Scan for the cell matching the given text and deliver its (X, Y) coordinate at center. 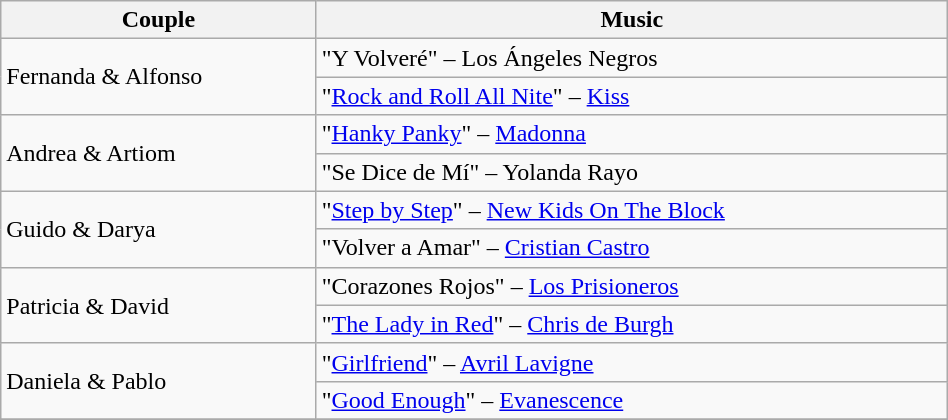
Couple (158, 20)
"Corazones Rojos" – Los Prisioneros (632, 286)
"Girlfriend" – Avril Lavigne (632, 362)
"The Lady in Red" – Chris de Burgh (632, 324)
Andrea & Artiom (158, 153)
"Y Volveré" – Los Ángeles Negros (632, 58)
Patricia & David (158, 305)
"Volver a Amar" – Cristian Castro (632, 248)
"Hanky Panky" – Madonna (632, 134)
"Good Enough" – Evanescence (632, 400)
Fernanda & Alfonso (158, 77)
Guido & Darya (158, 229)
"Step by Step" – New Kids On The Block (632, 210)
Daniela & Pablo (158, 381)
"Se Dice de Mí" – Yolanda Rayo (632, 172)
Music (632, 20)
"Rock and Roll All Nite" – Kiss (632, 96)
